Determine the [x, y] coordinate at the center of the cell enclosing the given text.  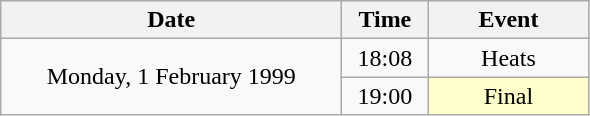
Monday, 1 February 1999 [172, 77]
Event [508, 20]
18:08 [385, 58]
Time [385, 20]
19:00 [385, 96]
Final [508, 96]
Heats [508, 58]
Date [172, 20]
